Locate the cell with the specified text and output its [x, y] center coordinate. 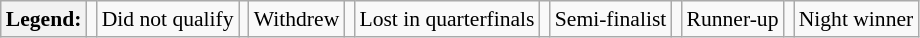
Withdrew [297, 19]
Night winner [856, 19]
Legend: [44, 19]
Semi-finalist [611, 19]
Runner-up [732, 19]
Did not qualify [168, 19]
Lost in quarterfinals [446, 19]
